Extract the (X, Y) coordinate from the center of the cell holding the provided text.  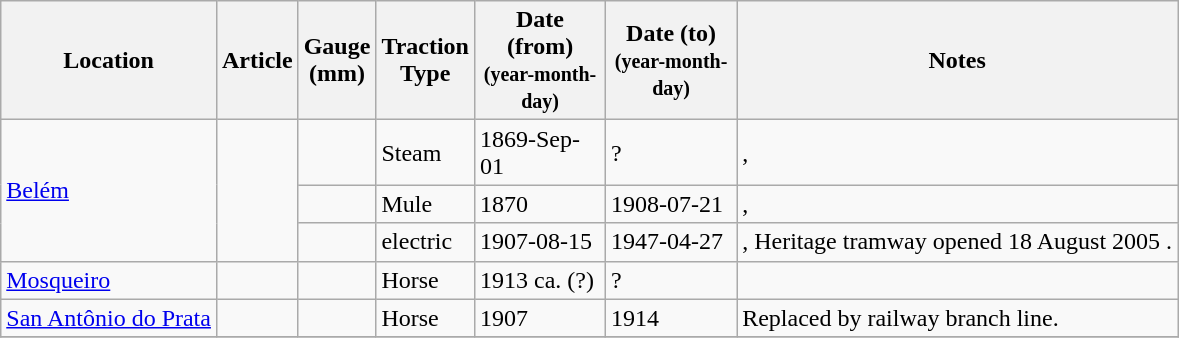
1907-08-15 (540, 242)
Belém (109, 190)
Steam (426, 152)
Replaced by railway branch line. (958, 318)
Notes (958, 60)
1914 (672, 318)
Date (from)(year-month-day) (540, 60)
San Antônio do Prata (109, 318)
Article (257, 60)
Gauge (mm) (337, 60)
1869-Sep-01 (540, 152)
1947-04-27 (672, 242)
electric (426, 242)
1907 (540, 318)
1913 ca. (?) (540, 280)
1908-07-21 (672, 204)
, Heritage tramway opened 18 August 2005 . (958, 242)
Location (109, 60)
Mule (426, 204)
Mosqueiro (109, 280)
Date (to)(year-month-day) (672, 60)
TractionType (426, 60)
1870 (540, 204)
